Return the (x, y) coordinate for the center point of the cell that contains the specified text.  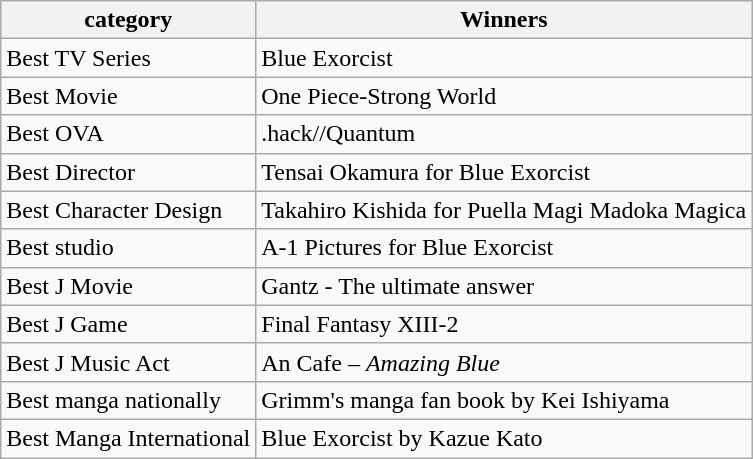
Blue Exorcist (504, 58)
Best J Game (128, 324)
Grimm's manga fan book by Kei Ishiyama (504, 400)
.hack//Quantum (504, 134)
Tensai Okamura for Blue Exorcist (504, 172)
Best Movie (128, 96)
Blue Exorcist by Kazue Kato (504, 438)
Best TV Series (128, 58)
Takahiro Kishida for Puella Magi Madoka Magica (504, 210)
One Piece-Strong World (504, 96)
Best J Music Act (128, 362)
Final Fantasy XIII-2 (504, 324)
Best studio (128, 248)
Best Manga International (128, 438)
Best manga nationally (128, 400)
Best Character Design (128, 210)
Best J Movie (128, 286)
An Cafe – Amazing Blue (504, 362)
Winners (504, 20)
category (128, 20)
Best OVA (128, 134)
Gantz - The ultimate answer (504, 286)
A-1 Pictures for Blue Exorcist (504, 248)
Best Director (128, 172)
